Return the [x, y] coordinate for the center point of the cell that contains the specified text.  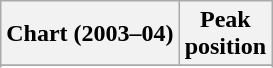
Chart (2003–04) [90, 34]
Peakposition [225, 34]
